Search for the cell housing the specified text and yield its [X, Y] center coordinate. 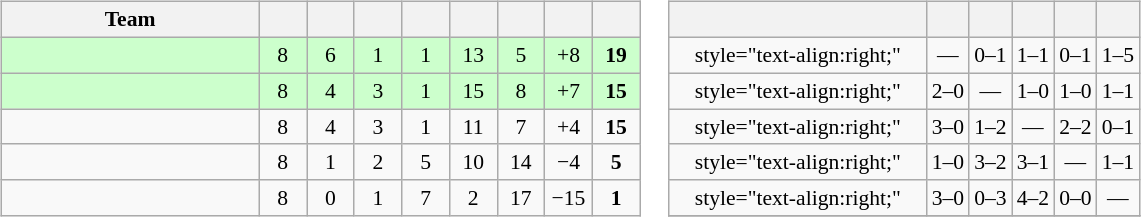
0 [330, 198]
+7 [569, 91]
6 [330, 55]
0–0 [1076, 198]
14 [521, 162]
11 [473, 127]
+8 [569, 55]
2–2 [1076, 127]
Team [130, 20]
−15 [569, 198]
3–1 [1034, 162]
+4 [569, 127]
17 [521, 198]
4–2 [1034, 198]
13 [473, 55]
19 [616, 55]
10 [473, 162]
1–2 [990, 127]
2–0 [948, 91]
0–3 [990, 198]
−4 [569, 162]
1–5 [1118, 55]
3–2 [990, 162]
